Locate the cell with the specified text and output its [X, Y] center coordinate. 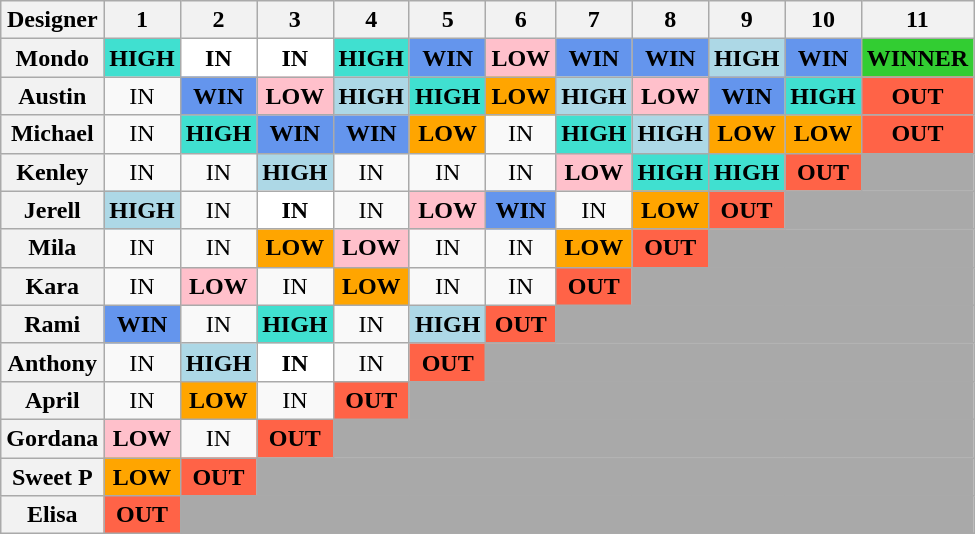
April [52, 400]
Anthony [52, 362]
Kara [52, 286]
Kenley [52, 172]
Sweet P [52, 477]
4 [371, 20]
3 [295, 20]
Austin [52, 96]
Designer [52, 20]
7 [594, 20]
Rami [52, 324]
Mondo [52, 58]
5 [447, 20]
Jerell [52, 210]
Gordana [52, 438]
11 [917, 20]
9 [746, 20]
Michael [52, 134]
8 [670, 20]
10 [823, 20]
6 [521, 20]
2 [218, 20]
Elisa [52, 515]
1 [142, 20]
Mila [52, 248]
WINNER [917, 58]
